Pinpoint the cell where the given text exists, returning its (x, y) midpoint coordinate. 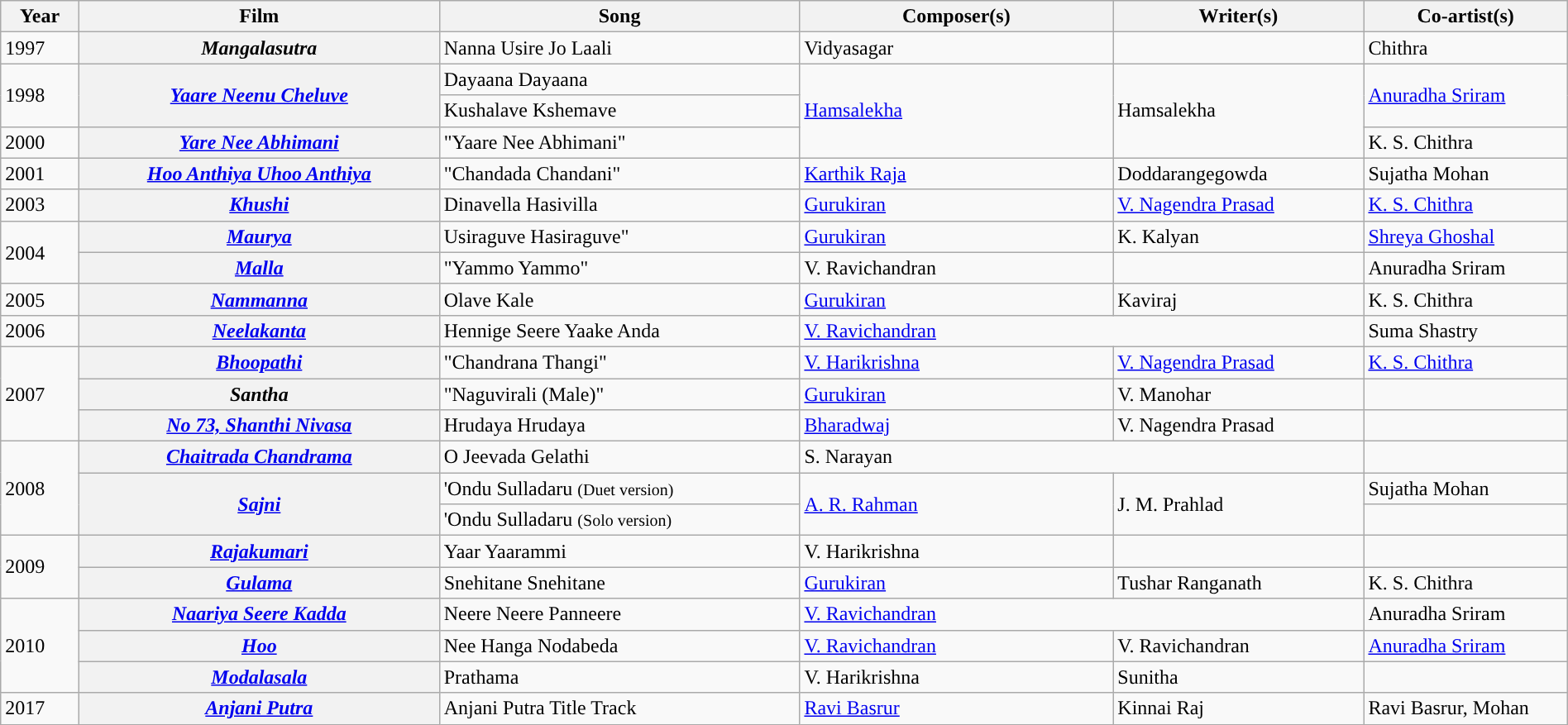
1997 (40, 48)
2004 (40, 252)
"Naguvirali (Male)" (619, 394)
Hoo (259, 646)
No 73, Shanthi Nivasa (259, 426)
Nanna Usire Jo Laali (619, 48)
Naariya Seere Kadda (259, 614)
Malla (259, 268)
"Yaare Nee Abhimani" (619, 142)
Anjani Putra Title Track (619, 708)
Dayaana Dayaana (619, 79)
Kushalave Kshemave (619, 111)
Nee Hanga Nodabeda (619, 646)
Prathama (619, 677)
J. M. Prahlad (1239, 504)
Neelakanta (259, 331)
Sunitha (1239, 677)
Bharadwaj (956, 426)
2017 (40, 708)
Gulama (259, 583)
Year (40, 17)
Sajni (259, 504)
Rajakumari (259, 551)
K. Kalyan (1239, 236)
Chithra (1465, 48)
Yaare Neenu Cheluve (259, 95)
V. Manohar (1239, 394)
Suma Shastry (1465, 331)
Karthik Raja (956, 174)
2010 (40, 646)
'Ondu Sulladaru (Duet version) (619, 489)
Mangalasutra (259, 48)
Song (619, 17)
Maurya (259, 236)
Tushar Ranganath (1239, 583)
2008 (40, 489)
Modalasala (259, 677)
2005 (40, 299)
Kinnai Raj (1239, 708)
2009 (40, 567)
O Jeevada Gelathi (619, 457)
"Chandada Chandani" (619, 174)
Anjani Putra (259, 708)
Film (259, 17)
2000 (40, 142)
1998 (40, 95)
Dinavella Hasivilla (619, 205)
S. Narayan (1082, 457)
Composer(s) (956, 17)
Chaitrada Chandrama (259, 457)
Yare Nee Abhimani (259, 142)
Shreya Ghoshal (1465, 236)
2003 (40, 205)
Snehitane Snehitane (619, 583)
Santha (259, 394)
"Chandrana Thangi" (619, 362)
'Ondu Sulladaru (Solo version) (619, 520)
Kaviraj (1239, 299)
Hennige Seere Yaake Anda (619, 331)
Writer(s) (1239, 17)
2001 (40, 174)
2007 (40, 394)
Hrudaya Hrudaya (619, 426)
Neere Neere Panneere (619, 614)
Ravi Basrur, Mohan (1465, 708)
2006 (40, 331)
Bhoopathi (259, 362)
Vidyasagar (956, 48)
Usiraguve Hasiraguve" (619, 236)
Hoo Anthiya Uhoo Anthiya (259, 174)
Co-artist(s) (1465, 17)
Khushi (259, 205)
Doddarangegowda (1239, 174)
Nammanna (259, 299)
"Yammo Yammo" (619, 268)
A. R. Rahman (956, 504)
Olave Kale (619, 299)
Ravi Basrur (956, 708)
Yaar Yaarammi (619, 551)
